Determine the (X, Y) coordinate at the center of the cell enclosing the given text.  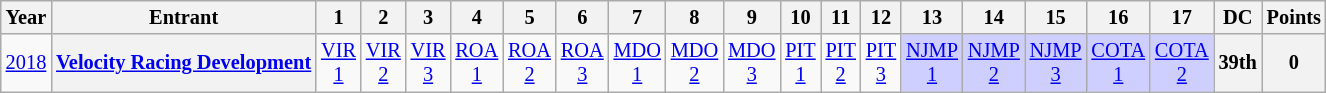
2018 (26, 63)
PIT2 (841, 63)
13 (932, 17)
MDO1 (638, 63)
Points (1294, 17)
1 (338, 17)
ROA1 (476, 63)
NJMP2 (994, 63)
ROA2 (530, 63)
16 (1118, 17)
17 (1182, 17)
3 (428, 17)
NJMP1 (932, 63)
8 (694, 17)
12 (881, 17)
Velocity Racing Development (184, 63)
VIR3 (428, 63)
4 (476, 17)
Entrant (184, 17)
2 (384, 17)
15 (1056, 17)
10 (800, 17)
MDO2 (694, 63)
NJMP3 (1056, 63)
PIT1 (800, 63)
0 (1294, 63)
7 (638, 17)
COTA2 (1182, 63)
COTA1 (1118, 63)
VIR2 (384, 63)
MDO3 (752, 63)
39th (1238, 63)
VIR1 (338, 63)
5 (530, 17)
Year (26, 17)
11 (841, 17)
PIT3 (881, 63)
6 (582, 17)
9 (752, 17)
ROA3 (582, 63)
14 (994, 17)
DC (1238, 17)
